Provide the [x, y] coordinate of the cell's center where the given text is located.  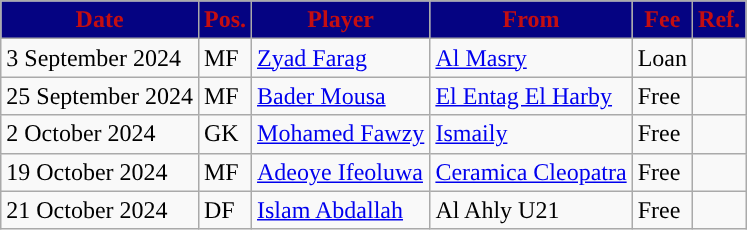
2 October 2024 [100, 134]
Al Masry [531, 58]
Ref. [720, 20]
Ceramica Cleopatra [531, 172]
21 October 2024 [100, 210]
Loan [662, 58]
Bader Mousa [341, 96]
DF [224, 210]
3 September 2024 [100, 58]
El Entag El Harby [531, 96]
Zyad Farag [341, 58]
19 October 2024 [100, 172]
Ismaily [531, 134]
Player [341, 20]
GK [224, 134]
25 September 2024 [100, 96]
Islam Abdallah [341, 210]
Mohamed Fawzy [341, 134]
Pos. [224, 20]
From [531, 20]
Adeoye Ifeoluwa [341, 172]
Date [100, 20]
Fee [662, 20]
Al Ahly U21 [531, 210]
